Return the (X, Y) coordinate for the center point of the cell that contains the specified text.  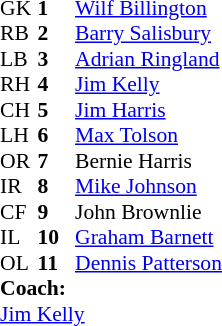
OR (19, 161)
Coach: (111, 289)
11 (57, 263)
LB (19, 59)
Jim Kelly (148, 85)
2 (57, 33)
RH (19, 85)
5 (57, 110)
Mike Johnson (148, 187)
John Brownlie (148, 212)
Jim Harris (148, 110)
4 (57, 85)
OL (19, 263)
8 (57, 187)
CF (19, 212)
6 (57, 135)
IL (19, 237)
CH (19, 110)
Barry Salisbury (148, 33)
3 (57, 59)
IR (19, 187)
9 (57, 212)
Adrian Ringland (148, 59)
Graham Barnett (148, 237)
Dennis Patterson (148, 263)
LH (19, 135)
Bernie Harris (148, 161)
10 (57, 237)
Max Tolson (148, 135)
RB (19, 33)
7 (57, 161)
